Locate the cell with the specified text and output its [x, y] center coordinate. 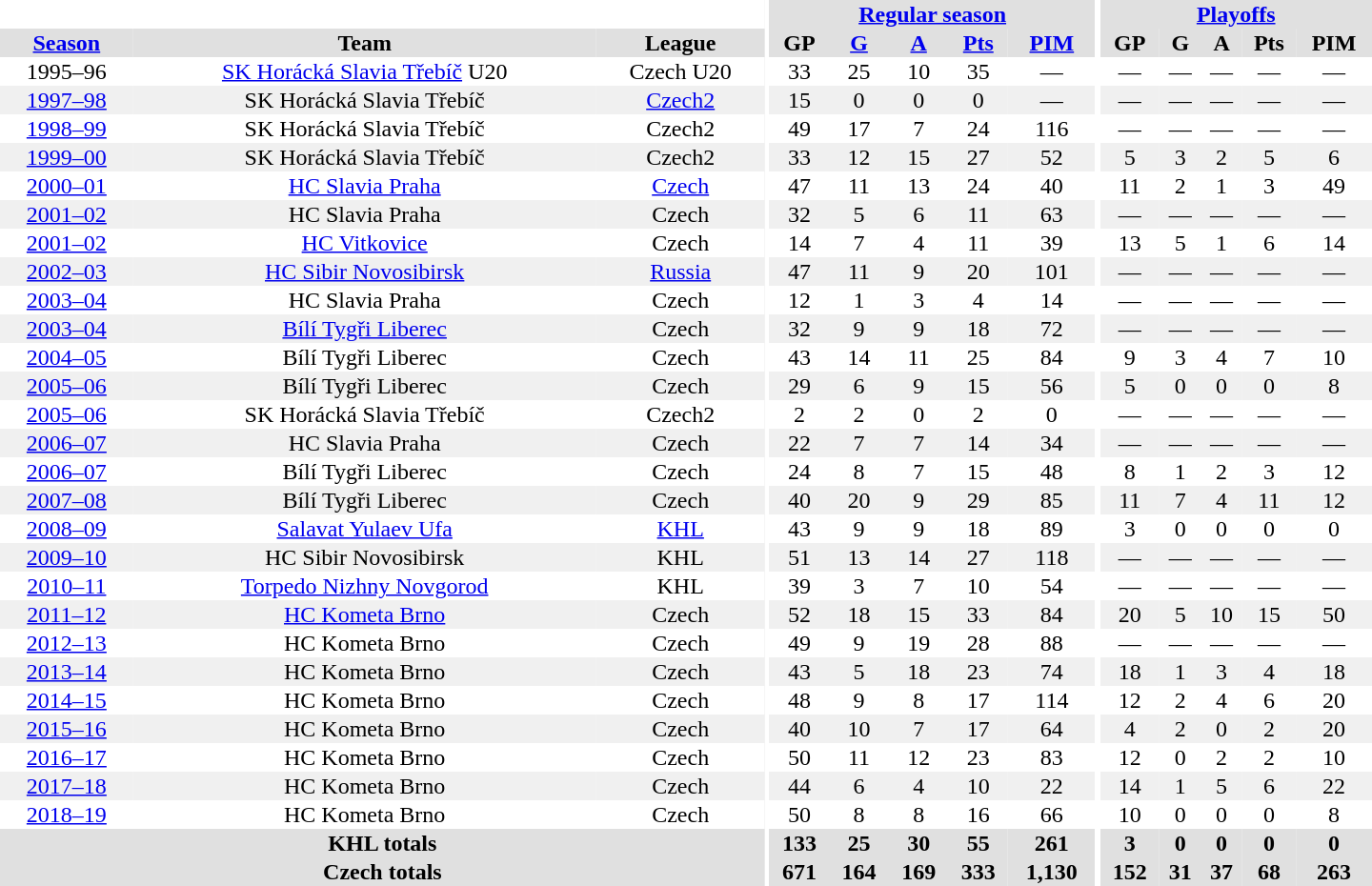
2002–03 [67, 272]
56 [1052, 386]
2018–19 [67, 815]
Team [365, 43]
169 [918, 872]
89 [1052, 529]
League [680, 43]
Playoffs [1236, 14]
261 [1052, 843]
2015–16 [67, 729]
2004–05 [67, 357]
44 [800, 786]
SK Horácká Slavia Třebíč U20 [365, 71]
63 [1052, 214]
1998–99 [67, 129]
116 [1052, 129]
Russia [680, 272]
2011–12 [67, 614]
101 [1052, 272]
2000–01 [67, 186]
2007–08 [67, 500]
55 [978, 843]
34 [1052, 443]
HC Vitkovice [365, 243]
Regular season [933, 14]
KHL totals [383, 843]
Torpedo Nizhny Novgorod [365, 586]
30 [918, 843]
Czech U20 [680, 71]
35 [978, 71]
2014–15 [67, 700]
51 [800, 557]
118 [1052, 557]
31 [1180, 872]
2009–10 [67, 557]
263 [1334, 872]
2013–14 [67, 672]
83 [1052, 757]
333 [978, 872]
164 [859, 872]
2008–09 [67, 529]
1,130 [1052, 872]
Season [67, 43]
37 [1221, 872]
74 [1052, 672]
2017–18 [67, 786]
133 [800, 843]
16 [978, 815]
66 [1052, 815]
114 [1052, 700]
Salavat Yulaev Ufa [365, 529]
64 [1052, 729]
88 [1052, 643]
72 [1052, 329]
28 [978, 643]
2010–11 [67, 586]
Czech totals [383, 872]
2016–17 [67, 757]
2012–13 [67, 643]
152 [1130, 872]
1997–98 [67, 100]
671 [800, 872]
68 [1269, 872]
1999–00 [67, 157]
19 [918, 643]
85 [1052, 500]
54 [1052, 586]
1995–96 [67, 71]
